Provide the [x, y] coordinate of the cell's center where the given text is located.  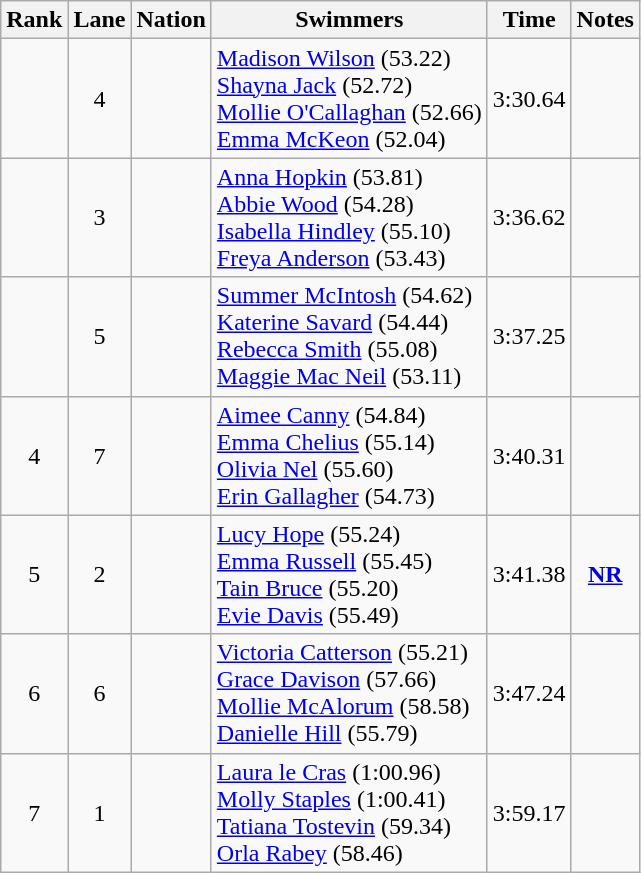
Anna Hopkin (53.81)Abbie Wood (54.28)Isabella Hindley (55.10)Freya Anderson (53.43) [349, 218]
Laura le Cras (1:00.96)Molly Staples (1:00.41)Tatiana Tostevin (59.34)Orla Rabey (58.46) [349, 812]
Lane [100, 20]
Rank [34, 20]
Notes [605, 20]
1 [100, 812]
3:47.24 [529, 694]
Aimee Canny (54.84)Emma Chelius (55.14)Olivia Nel (55.60)Erin Gallagher (54.73) [349, 456]
NR [605, 574]
Swimmers [349, 20]
3:36.62 [529, 218]
3:41.38 [529, 574]
Victoria Catterson (55.21)Grace Davison (57.66)Mollie McAlorum (58.58)Danielle Hill (55.79) [349, 694]
Summer McIntosh (54.62)Katerine Savard (54.44)Rebecca Smith (55.08)Maggie Mac Neil (53.11) [349, 336]
Madison Wilson (53.22)Shayna Jack (52.72)Mollie O'Callaghan (52.66)Emma McKeon (52.04) [349, 98]
2 [100, 574]
3:30.64 [529, 98]
Lucy Hope (55.24)Emma Russell (55.45)Tain Bruce (55.20)Evie Davis (55.49) [349, 574]
3:37.25 [529, 336]
3 [100, 218]
Nation [171, 20]
Time [529, 20]
3:59.17 [529, 812]
3:40.31 [529, 456]
